Return (x, y) of the center of cell containing provided text 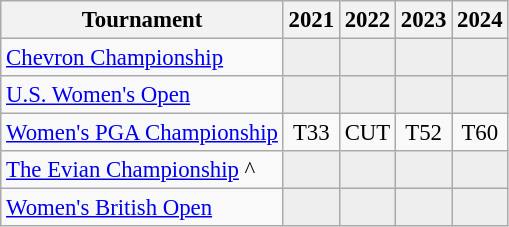
T52 (424, 133)
2022 (367, 20)
The Evian Championship ^ (142, 170)
Tournament (142, 20)
Women's British Open (142, 208)
CUT (367, 133)
Chevron Championship (142, 58)
U.S. Women's Open (142, 95)
T60 (480, 133)
T33 (311, 133)
2024 (480, 20)
2023 (424, 20)
2021 (311, 20)
Women's PGA Championship (142, 133)
